Return the [X, Y] coordinate for the center point of the cell that contains the specified text.  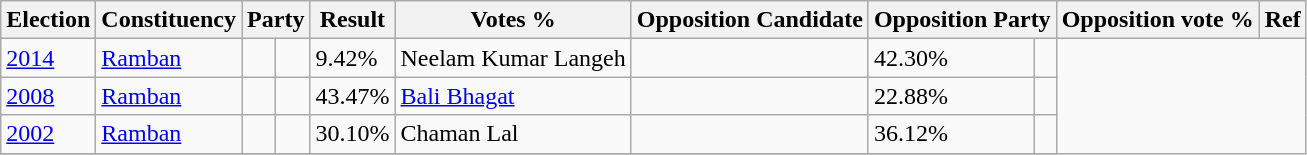
Opposition Candidate [750, 20]
2008 [48, 96]
2002 [48, 134]
Result [352, 20]
42.30% [951, 58]
Neelam Kumar Langeh [513, 58]
30.10% [352, 134]
36.12% [951, 134]
Votes % [513, 20]
Opposition Party [962, 20]
Chaman Lal [513, 134]
Opposition vote % [1158, 20]
Bali Bhagat [513, 96]
Constituency [169, 20]
Party [276, 20]
22.88% [951, 96]
9.42% [352, 58]
Election [48, 20]
43.47% [352, 96]
2014 [48, 58]
Ref [1282, 20]
